Scan for the cell matching the given text and deliver its (X, Y) coordinate at center. 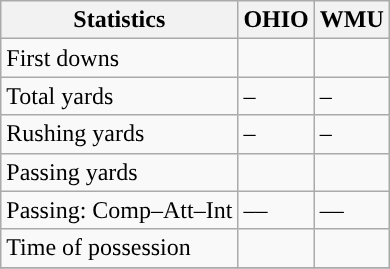
Time of possession (120, 248)
Total yards (120, 96)
OHIO (276, 20)
Rushing yards (120, 134)
Passing yards (120, 172)
WMU (352, 20)
Statistics (120, 20)
Passing: Comp–Att–Int (120, 210)
First downs (120, 58)
